Return the (X, Y) coordinate for the center point of the cell that contains the specified text.  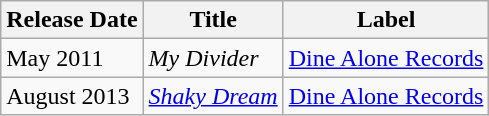
Release Date (72, 20)
Shaky Dream (213, 96)
Label (386, 20)
Title (213, 20)
August 2013 (72, 96)
May 2011 (72, 58)
My Divider (213, 58)
